Scan for the cell matching the given text and deliver its [x, y] coordinate at center. 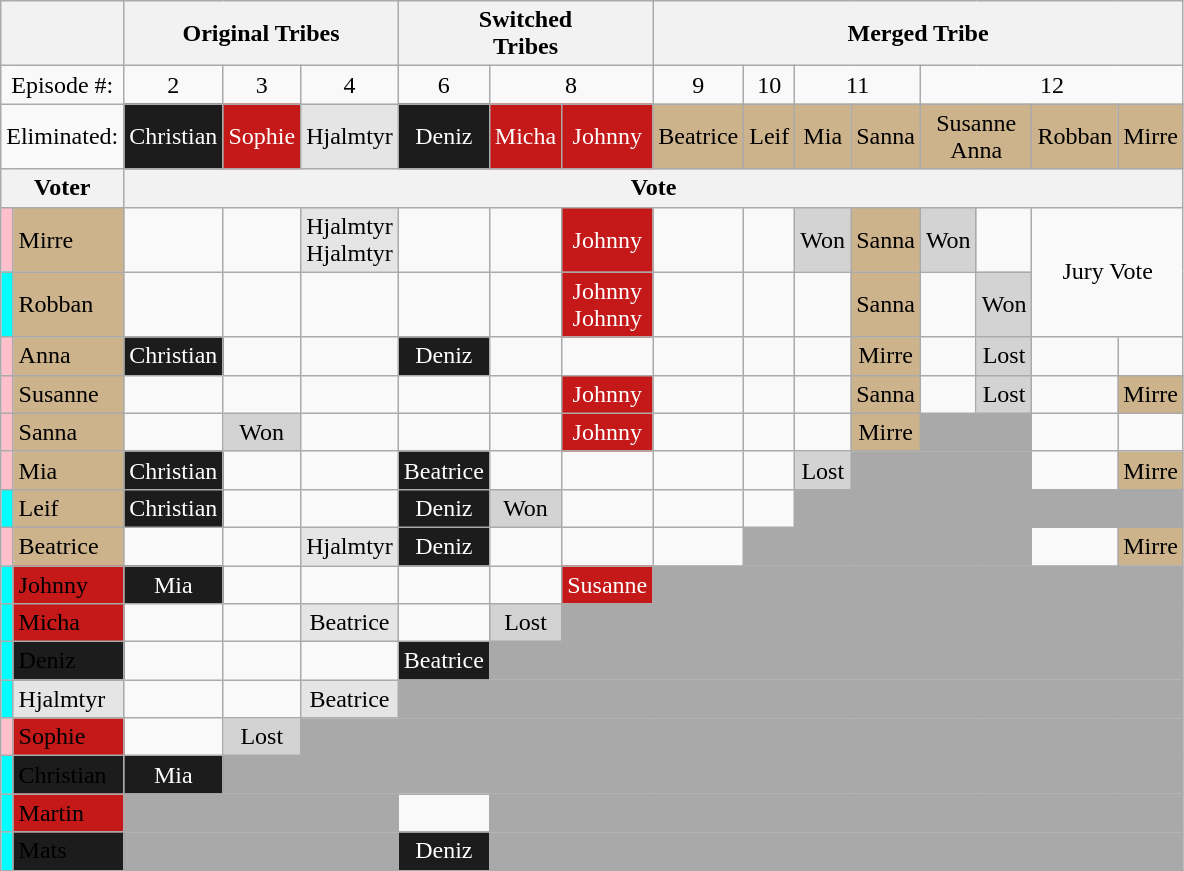
Martin [68, 813]
9 [698, 85]
SwitchedTribes [525, 34]
11 [858, 85]
Original Tribes [262, 34]
Voter [62, 188]
Eliminated: [62, 136]
HjalmtyrHjalmtyr [350, 240]
3 [262, 85]
Episode #: [62, 85]
Vote [654, 188]
Jury Vote [1108, 272]
6 [444, 85]
4 [350, 85]
2 [174, 85]
SusanneAnna [976, 136]
Merged Tribe [918, 34]
8 [570, 85]
12 [1052, 85]
Anna [68, 356]
10 [770, 85]
JohnnyJohnny [608, 304]
Mats [68, 851]
